Output the [X, Y] coordinate of the center of the cell containing the given text.  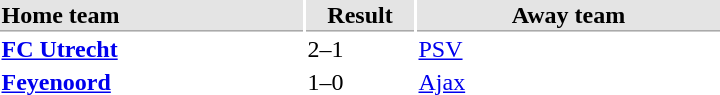
2–1 [360, 49]
Away team [568, 16]
PSV [568, 49]
FC Utrecht [152, 49]
Result [360, 16]
Home team [152, 16]
